Scan for the cell matching the given text and deliver its (x, y) coordinate at center. 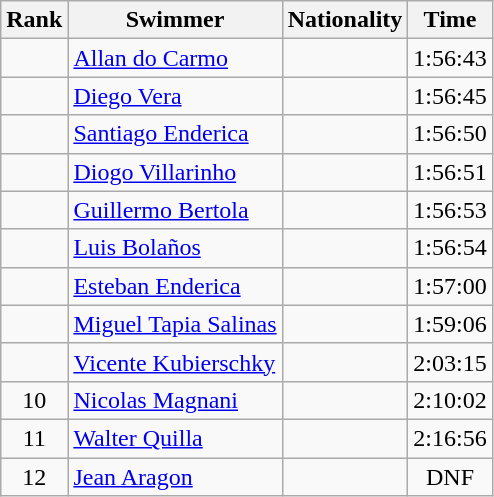
1:59:06 (450, 324)
Nationality (345, 20)
1:56:45 (450, 96)
Santiago Enderica (175, 134)
12 (34, 477)
Diego Vera (175, 96)
Swimmer (175, 20)
Luis Bolaños (175, 248)
Time (450, 20)
Esteban Enderica (175, 286)
1:56:43 (450, 58)
Walter Quilla (175, 438)
10 (34, 400)
Vicente Kubierschky (175, 362)
Nicolas Magnani (175, 400)
Diogo Villarinho (175, 172)
1:56:53 (450, 210)
DNF (450, 477)
Miguel Tapia Salinas (175, 324)
1:56:50 (450, 134)
Guillermo Bertola (175, 210)
Jean Aragon (175, 477)
1:57:00 (450, 286)
1:56:54 (450, 248)
2:10:02 (450, 400)
2:03:15 (450, 362)
11 (34, 438)
2:16:56 (450, 438)
Rank (34, 20)
Allan do Carmo (175, 58)
1:56:51 (450, 172)
